Scan for the cell matching the given text and deliver its (x, y) coordinate at center. 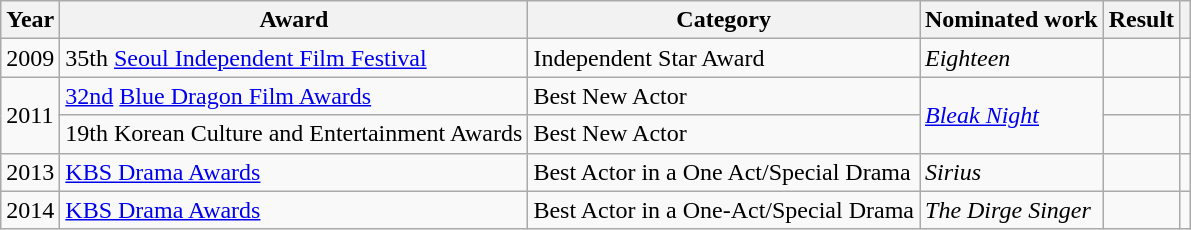
2014 (30, 210)
2013 (30, 172)
Eighteen (1012, 58)
Award (294, 20)
Bleak Night (1012, 115)
The Dirge Singer (1012, 210)
19th Korean Culture and Entertainment Awards (294, 134)
Independent Star Award (724, 58)
Nominated work (1012, 20)
Result (1141, 20)
Sirius (1012, 172)
2009 (30, 58)
2011 (30, 115)
35th Seoul Independent Film Festival (294, 58)
Category (724, 20)
32nd Blue Dragon Film Awards (294, 96)
Best Actor in a One-Act/Special Drama (724, 210)
Best Actor in a One Act/Special Drama (724, 172)
Year (30, 20)
